From the cell containing the given text, extract its center point as (X, Y) coordinate. 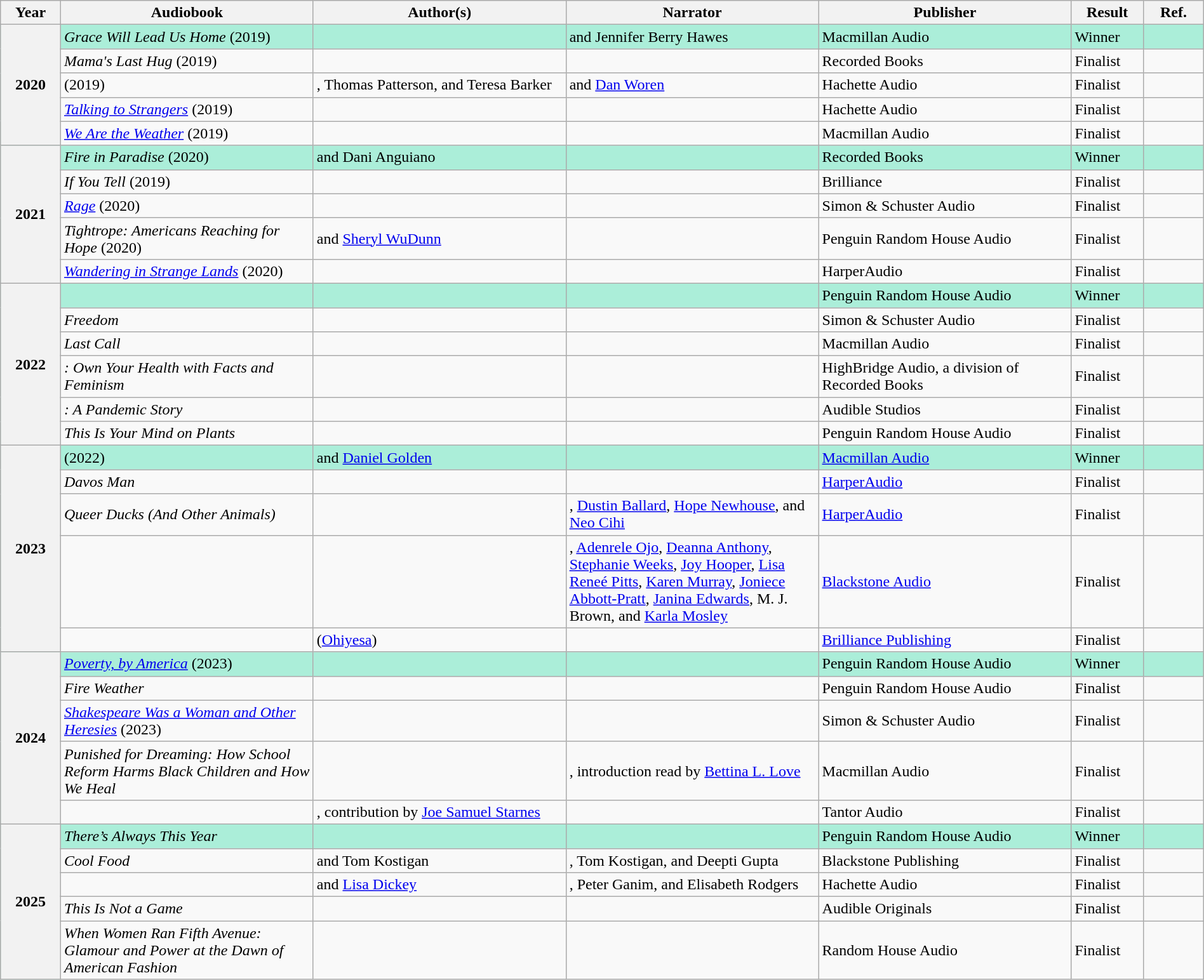
We Are the Weather (2019) (187, 133)
Year (30, 13)
Fire in Paradise (2020) (187, 157)
If You Tell (2019) (187, 182)
(2022) (187, 458)
, Tom Kostigan, and Deepti Gupta (692, 860)
and Daniel Golden (439, 458)
Last Call (187, 344)
Rage (2020) (187, 206)
and Dan Woren (692, 85)
Publisher (945, 13)
Punished for Dreaming: How School Reform Harms Black Children and How We Heal (187, 771)
Brilliance Publishing (945, 640)
Blackstone Publishing (945, 860)
There’s Always This Year (187, 836)
Audiobook (187, 13)
This Is Not a Game (187, 909)
2024 (30, 738)
Talking to Strangers (2019) (187, 109)
Tightrope: Americans Reaching for Hope (2020) (187, 239)
Tantor Audio (945, 812)
(Ohiyesa) (439, 640)
, introduction read by Bettina L. Love (692, 771)
and Tom Kostigan (439, 860)
When Women Ran Fifth Avenue: Glamour and Power at the Dawn of American Fashion (187, 950)
2023 (30, 548)
HighBridge Audio, a division of Recorded Books (945, 377)
2022 (30, 364)
Ref. (1174, 13)
This Is Your Mind on Plants (187, 434)
: A Pandemic Story (187, 409)
2025 (30, 901)
Poverty, by America (2023) (187, 664)
and Dani Anguiano (439, 157)
Shakespeare Was a Woman and Other Heresies (2023) (187, 721)
Blackstone Audio (945, 581)
Audible Studios (945, 409)
and Sheryl WuDunn (439, 239)
Audible Originals (945, 909)
, contribution by Joe Samuel Starnes (439, 812)
, Dustin Ballard, Hope Newhouse, and Neo Cihi (692, 514)
: Own Your Health with Facts and Feminism (187, 377)
, Thomas Patterson, and Teresa Barker (439, 85)
(2019) (187, 85)
, Peter Ganim, and Elisabeth Rodgers (692, 885)
Wandering in Strange Lands (2020) (187, 271)
Narrator (692, 13)
2021 (30, 215)
Davos Man (187, 482)
Queer Ducks (And Other Animals) (187, 514)
Freedom (187, 319)
Author(s) (439, 13)
Mama's Last Hug (2019) (187, 61)
Random House Audio (945, 950)
and Jennifer Berry Hawes (692, 37)
Brilliance (945, 182)
and Lisa Dickey (439, 885)
2020 (30, 85)
Grace Will Lead Us Home (2019) (187, 37)
Fire Weather (187, 688)
Result (1107, 13)
Cool Food (187, 860)
